Identify which cell holds the provided text, then report its (x, y) central coordinate. 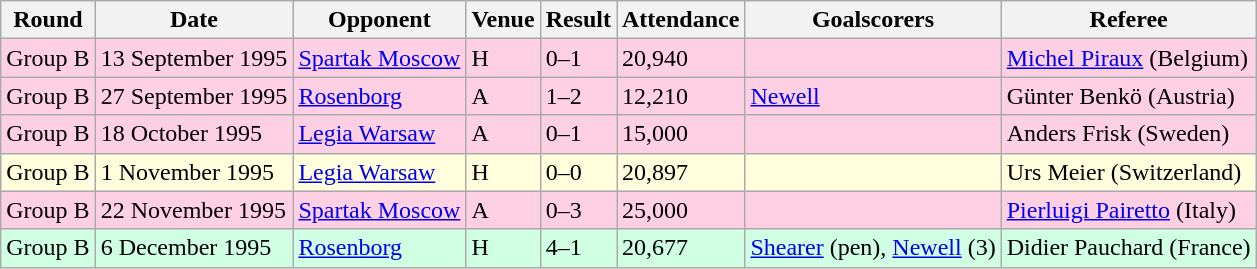
Date (194, 20)
1–2 (578, 96)
27 September 1995 (194, 96)
Venue (503, 20)
15,000 (680, 134)
Anders Frisk (Sweden) (1128, 134)
Attendance (680, 20)
Shearer (pen), Newell (3) (873, 248)
12,210 (680, 96)
Round (48, 20)
20,940 (680, 58)
Pierluigi Pairetto (Italy) (1128, 210)
Newell (873, 96)
Urs Meier (Switzerland) (1128, 172)
22 November 1995 (194, 210)
Michel Piraux (Belgium) (1128, 58)
0–0 (578, 172)
Didier Pauchard (France) (1128, 248)
0–3 (578, 210)
Referee (1128, 20)
Goalscorers (873, 20)
4–1 (578, 248)
Result (578, 20)
Opponent (380, 20)
Günter Benkö (Austria) (1128, 96)
25,000 (680, 210)
6 December 1995 (194, 248)
20,677 (680, 248)
20,897 (680, 172)
13 September 1995 (194, 58)
18 October 1995 (194, 134)
1 November 1995 (194, 172)
